Find where the given text appears and provide that cell's center as [X, Y] coordinate. 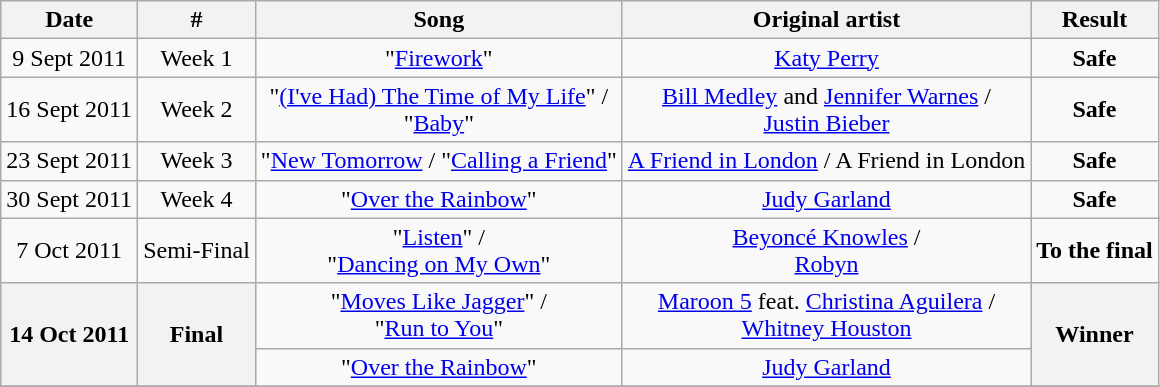
Result [1095, 20]
Bill Medley and Jennifer Warnes / Justin Bieber [826, 110]
16 Sept 2011 [70, 110]
A Friend in London / A Friend in London [826, 161]
Original artist [826, 20]
Final [197, 334]
Semi-Final [197, 250]
9 Sept 2011 [70, 58]
"Listen" / "Dancing on My Own" [438, 250]
Song [438, 20]
Week 1 [197, 58]
Winner [1095, 334]
7 Oct 2011 [70, 250]
# [197, 20]
"New Tomorrow / "Calling a Friend" [438, 161]
Maroon 5 feat. Christina Aguilera / Whitney Houston [826, 316]
Date [70, 20]
"Firework" [438, 58]
Week 4 [197, 199]
30 Sept 2011 [70, 199]
Week 3 [197, 161]
Katy Perry [826, 58]
14 Oct 2011 [70, 334]
To the final [1095, 250]
"Moves Like Jagger" / "Run to You" [438, 316]
23 Sept 2011 [70, 161]
"(I've Had) The Time of My Life" / "Baby" [438, 110]
Beyoncé Knowles / Robyn [826, 250]
Week 2 [197, 110]
